Return the (X, Y) coordinate for the center point of the cell that contains the specified text.  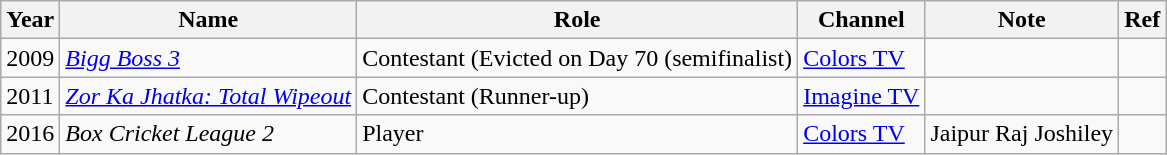
Name (208, 20)
Zor Ka Jhatka: Total Wipeout (208, 96)
Contestant (Runner-up) (578, 96)
Imagine TV (862, 96)
2009 (30, 58)
Ref (1142, 20)
Bigg Boss 3 (208, 58)
Contestant (Evicted on Day 70 (semifinalist) (578, 58)
Note (1022, 20)
Box Cricket League 2 (208, 134)
Year (30, 20)
2016 (30, 134)
Channel (862, 20)
Player (578, 134)
Jaipur Raj Joshiley (1022, 134)
2011 (30, 96)
Role (578, 20)
